Output the [x, y] coordinate of the center of the cell containing the given text.  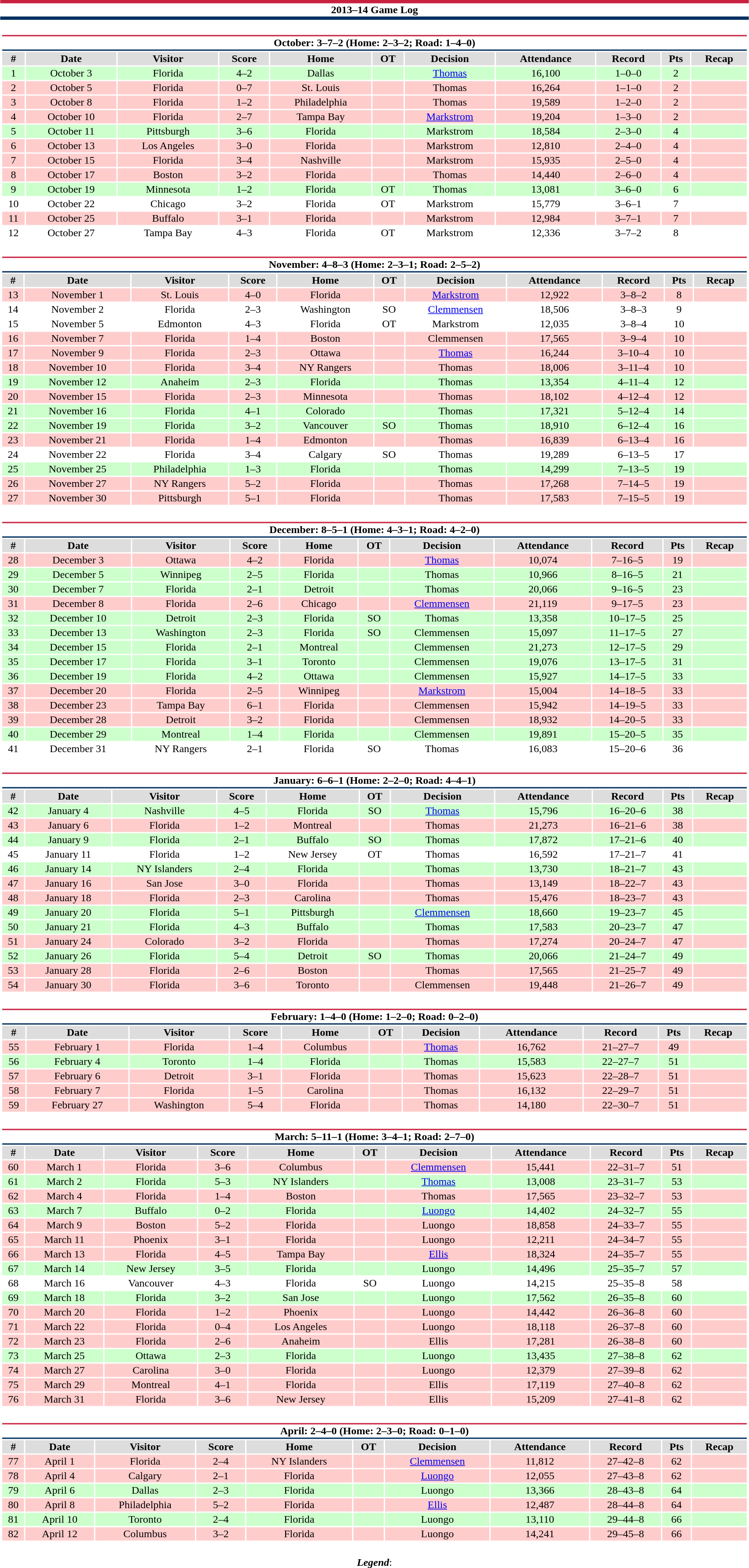
26–35–8 [626, 1298]
12,035 [554, 324]
October 25 [71, 219]
13 [13, 295]
27–39–8 [626, 1370]
15,935 [546, 161]
34 [13, 647]
17,119 [541, 1385]
October 5 [71, 88]
1–1–0 [628, 88]
7–13–5 [633, 469]
28 [13, 560]
October 15 [71, 161]
January 28 [68, 971]
22–30–7 [620, 1105]
12,810 [546, 146]
39 [13, 720]
16,100 [546, 73]
16,839 [554, 440]
March 2 [64, 1182]
69 [13, 1298]
42 [13, 811]
April 1 [60, 1462]
26–37–8 [626, 1327]
0–7 [244, 88]
14–18–5 [627, 691]
3–9–4 [633, 338]
October 19 [71, 190]
March 7 [64, 1211]
17,321 [554, 411]
19–23–7 [628, 913]
27–43–8 [626, 1476]
February 4 [77, 1061]
18–22–7 [628, 884]
March 14 [64, 1269]
December 20 [78, 691]
February 6 [77, 1076]
November 1 [77, 295]
7–16–5 [627, 560]
15–20–5 [627, 734]
44 [13, 840]
October 22 [71, 204]
October 10 [71, 117]
65 [13, 1240]
16–21–6 [628, 826]
18,584 [546, 132]
18,932 [543, 720]
24 [13, 454]
50 [13, 927]
52 [13, 956]
61 [13, 1182]
18,118 [541, 1327]
76 [13, 1399]
27–38–8 [626, 1356]
3–11–4 [633, 367]
21–26–7 [628, 985]
January 26 [68, 956]
January 21 [68, 927]
1–5 [255, 1090]
25–35–7 [626, 1269]
27–41–8 [626, 1399]
9–17–5 [627, 604]
3–8–3 [633, 309]
1–3 [253, 469]
15,004 [543, 691]
19,448 [543, 985]
12,487 [540, 1505]
March 16 [64, 1283]
54 [13, 985]
November 9 [77, 353]
19,204 [546, 117]
6–12–4 [633, 425]
October 17 [71, 175]
March 22 [64, 1327]
November 19 [77, 425]
16–20–6 [628, 811]
December 5 [78, 575]
13,008 [541, 1182]
19,589 [546, 102]
81 [13, 1520]
1 [13, 73]
18,506 [554, 309]
15,097 [543, 633]
17,562 [541, 1298]
November 10 [77, 367]
February 1 [77, 1047]
March 23 [64, 1341]
March 1 [64, 1167]
13,435 [541, 1356]
November 12 [77, 382]
5 [13, 132]
March 9 [64, 1225]
0–4 [223, 1327]
21,119 [543, 604]
18,660 [543, 913]
17,872 [543, 840]
April: 2–4–0 (Home: 2–3–0; Road: 0–1–0) [374, 1431]
18,910 [554, 425]
October 13 [71, 146]
15,441 [541, 1167]
21–24–7 [628, 956]
46 [13, 869]
February: 1–4–0 (Home: 1–2–0; Road: 0–2–0) [374, 1017]
January 20 [68, 913]
5–12–4 [633, 411]
November: 4–8–3 (Home: 2–3–1; Road: 2–5–2) [374, 265]
70 [13, 1312]
14,496 [541, 1269]
January: 6–6–1 (Home: 2–2–0; Road: 4–4–1) [374, 780]
April 6 [60, 1491]
24–32–7 [626, 1211]
January 14 [68, 869]
1–2–0 [628, 102]
0–2 [223, 1211]
28–43–8 [626, 1491]
November 16 [77, 411]
22–28–7 [620, 1076]
November 25 [77, 469]
13,149 [543, 884]
30 [13, 589]
78 [13, 1476]
6–1 [254, 705]
December 28 [78, 720]
2–6–0 [628, 175]
15–20–6 [627, 749]
21–25–7 [628, 971]
16,762 [531, 1047]
19,076 [543, 662]
April 12 [60, 1534]
April 10 [60, 1520]
October 27 [71, 233]
17–21–6 [628, 840]
23–32–7 [626, 1196]
7–15–5 [633, 498]
25–35–8 [626, 1283]
January 24 [68, 942]
January 4 [68, 811]
December: 8–5–1 (Home: 4–3–1; Road: 4–2–0) [374, 530]
19,289 [554, 454]
January 11 [68, 855]
January 6 [68, 826]
79 [13, 1491]
21–27–7 [620, 1047]
82 [13, 1534]
December 29 [78, 734]
November 7 [77, 338]
13–17–5 [627, 662]
December 3 [78, 560]
14,440 [546, 175]
15 [13, 324]
November 2 [77, 309]
December 23 [78, 705]
20 [13, 396]
10,966 [543, 575]
16,083 [543, 749]
3–10–4 [633, 353]
January 9 [68, 840]
2–4–0 [628, 146]
February 7 [77, 1090]
November 21 [77, 440]
48 [13, 898]
27–40–8 [626, 1385]
October 8 [71, 102]
12,211 [541, 1240]
14–19–5 [627, 705]
October: 3–7–2 (Home: 2–3–2; Road: 1–4–0) [374, 43]
16,132 [531, 1090]
24–34–7 [626, 1240]
56 [14, 1061]
24–35–7 [626, 1254]
March 31 [64, 1399]
March 20 [64, 1312]
12,922 [554, 295]
75 [13, 1385]
13,081 [546, 190]
80 [13, 1505]
72 [13, 1341]
13,730 [543, 869]
13,354 [554, 382]
10–17–5 [627, 618]
27–42–8 [626, 1462]
14,241 [540, 1534]
71 [13, 1327]
9–16–5 [627, 589]
22–31–7 [626, 1167]
13,110 [540, 1520]
3–8–2 [633, 295]
12,379 [541, 1370]
April 4 [60, 1476]
17–21–7 [628, 855]
April 8 [60, 1505]
January 16 [68, 884]
3–7–1 [628, 219]
14,402 [541, 1211]
73 [13, 1356]
March 25 [64, 1356]
18,324 [541, 1254]
3–5 [223, 1269]
6–13–4 [633, 440]
17,274 [543, 942]
4–11–4 [633, 382]
2–7 [244, 117]
November 15 [77, 396]
January 18 [68, 898]
15,623 [531, 1076]
1–0–0 [628, 73]
15,927 [543, 676]
November 22 [77, 454]
8–16–5 [627, 575]
14,442 [541, 1312]
December 7 [78, 589]
16,244 [554, 353]
15,476 [543, 898]
18–21–7 [628, 869]
67 [13, 1269]
10,074 [543, 560]
12,055 [540, 1476]
20–23–7 [628, 927]
59 [14, 1105]
74 [13, 1370]
24–33–7 [626, 1225]
11–17–5 [627, 633]
December 17 [78, 662]
March 27 [64, 1370]
October 3 [71, 73]
2013–14 Game Log [374, 10]
14,215 [541, 1283]
4–12–4 [633, 396]
12,336 [546, 233]
February 27 [77, 1105]
3–7–2 [628, 233]
15,583 [531, 1061]
March 18 [64, 1298]
3–8–4 [633, 324]
December 10 [78, 618]
November 5 [77, 324]
37 [13, 691]
29–45–8 [626, 1534]
3–6–0 [628, 190]
4–0 [253, 295]
28–44–8 [626, 1505]
11,812 [540, 1462]
15,779 [546, 204]
68 [13, 1283]
December 13 [78, 633]
December 31 [78, 749]
11 [13, 219]
13,358 [543, 618]
December 8 [78, 604]
12–17–5 [627, 647]
December 19 [78, 676]
17,281 [541, 1341]
November 30 [77, 498]
March 29 [64, 1385]
14–20–5 [627, 720]
15,796 [543, 811]
7–14–5 [633, 483]
2–3–0 [628, 132]
20–24–7 [628, 942]
18–23–7 [628, 898]
14,299 [554, 469]
22 [13, 425]
18,006 [554, 367]
2–5–0 [628, 161]
October 11 [71, 132]
12,984 [546, 219]
16,592 [543, 855]
23–31–7 [626, 1182]
3–6–1 [628, 204]
17,268 [554, 483]
16,264 [546, 88]
March 11 [64, 1240]
77 [13, 1462]
32 [13, 618]
5–3 [223, 1182]
26–36–8 [626, 1312]
December 15 [78, 647]
19,891 [543, 734]
March: 5–11–1 (Home: 3–4–1; Road: 2–7–0) [374, 1137]
6–13–5 [633, 454]
March 13 [64, 1254]
18,102 [554, 396]
January 30 [68, 985]
29–44–8 [626, 1520]
15,209 [541, 1399]
22–29–7 [620, 1090]
November 27 [77, 483]
15,942 [543, 705]
3 [13, 102]
13,366 [540, 1491]
March 4 [64, 1196]
14–17–5 [627, 676]
22–27–7 [620, 1061]
63 [13, 1211]
18,858 [541, 1225]
18 [13, 367]
26–38–8 [626, 1341]
26 [13, 483]
14,180 [531, 1105]
1–3–0 [628, 117]
